Locate the cell with the specified text and output its [x, y] center coordinate. 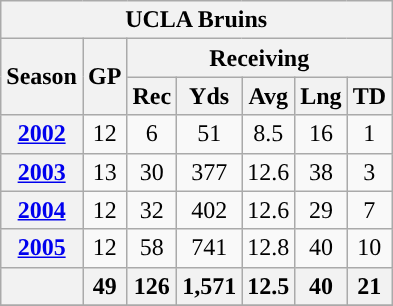
58 [152, 248]
51 [210, 134]
2002 [42, 134]
49 [104, 286]
GP [104, 77]
21 [369, 286]
12.5 [268, 286]
1 [369, 134]
6 [152, 134]
30 [152, 172]
12.8 [268, 248]
Avg [268, 96]
UCLA Bruins [196, 20]
2005 [42, 248]
Lng [321, 96]
Yds [210, 96]
8.5 [268, 134]
402 [210, 210]
32 [152, 210]
377 [210, 172]
Rec [152, 96]
13 [104, 172]
2003 [42, 172]
2004 [42, 210]
3 [369, 172]
Receiving [260, 58]
16 [321, 134]
38 [321, 172]
741 [210, 248]
10 [369, 248]
7 [369, 210]
Season [42, 77]
1,571 [210, 286]
126 [152, 286]
29 [321, 210]
TD [369, 96]
